Determine the [X, Y] coordinate at the center of the cell enclosing the given text.  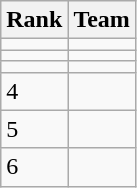
6 [34, 167]
5 [34, 129]
Rank [34, 20]
4 [34, 91]
Team [102, 20]
